Extract the (x, y) coordinate from the center of the cell holding the provided text.  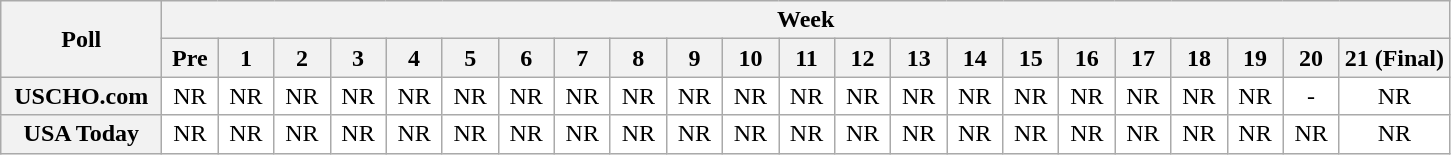
9 (694, 58)
USCHO.com (82, 96)
8 (638, 58)
19 (1255, 58)
2 (302, 58)
4 (414, 58)
1 (246, 58)
20 (1311, 58)
Pre (190, 58)
15 (1031, 58)
16 (1087, 58)
6 (526, 58)
7 (582, 58)
17 (1143, 58)
Week (806, 20)
21 (Final) (1394, 58)
18 (1199, 58)
3 (358, 58)
11 (806, 58)
12 (863, 58)
14 (975, 58)
5 (470, 58)
USA Today (82, 134)
10 (750, 58)
- (1311, 96)
13 (919, 58)
Poll (82, 39)
